For the text-containing cell, return its midpoint in [x, y] coordinate format. 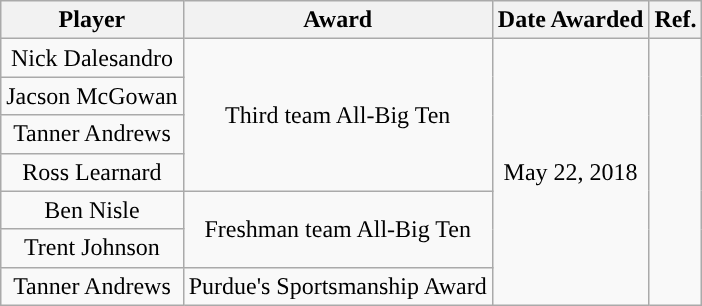
Ref. [676, 20]
Purdue's Sportsmanship Award [338, 286]
Trent Johnson [92, 248]
Nick Dalesandro [92, 58]
Ben Nisle [92, 210]
Date Awarded [570, 20]
Third team All-Big Ten [338, 115]
Award [338, 20]
Jacson McGowan [92, 96]
Freshman team All-Big Ten [338, 229]
Player [92, 20]
Ross Learnard [92, 172]
May 22, 2018 [570, 172]
